Detect which cell encompasses the target text, then output its (x, y) center coordinate. 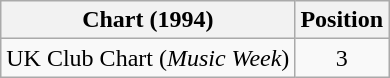
Chart (1994) (148, 20)
3 (342, 58)
UK Club Chart (Music Week) (148, 58)
Position (342, 20)
